From the cell containing the given text, extract its center point as [x, y] coordinate. 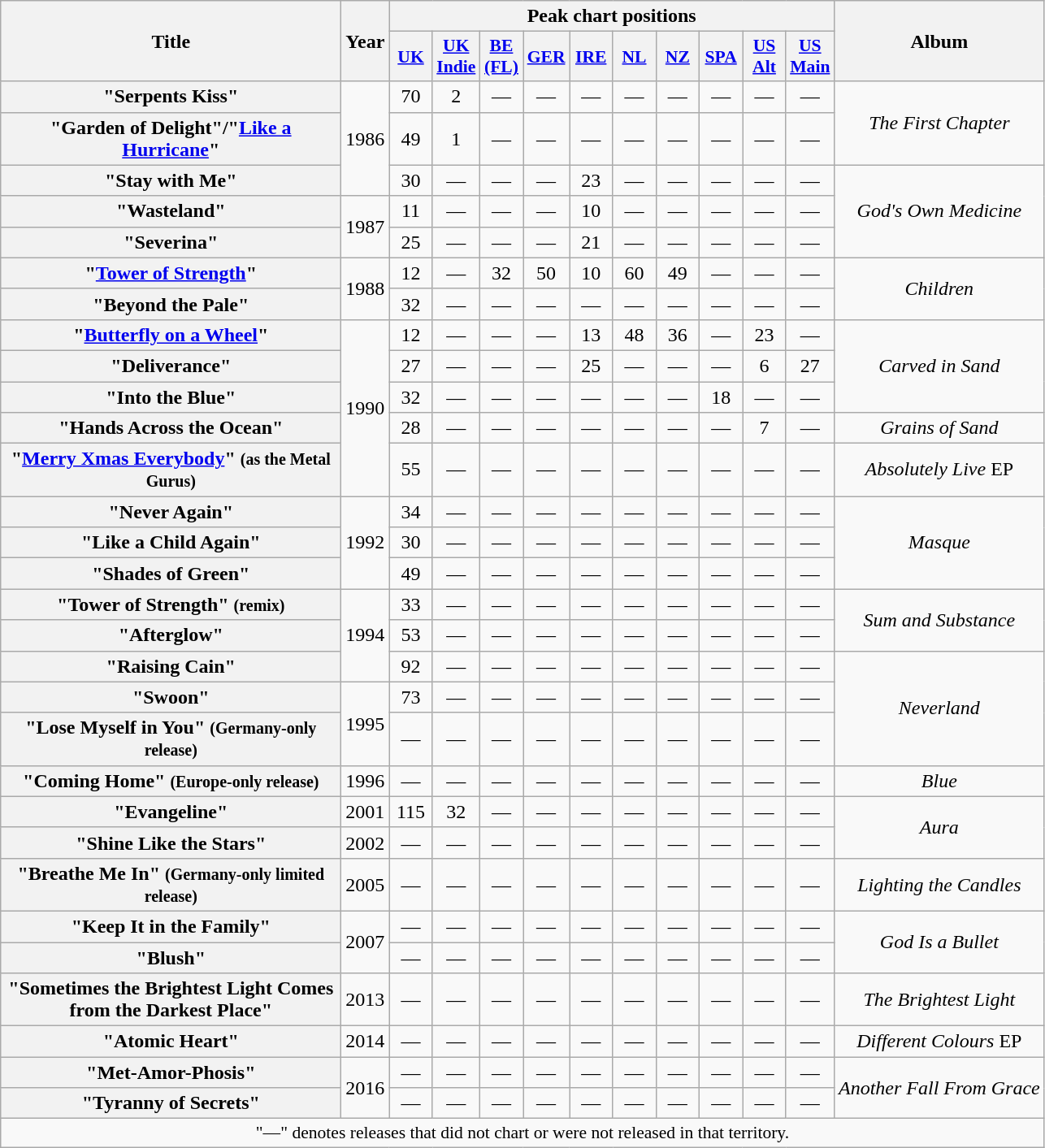
53 [411, 635]
2005 [366, 884]
1986 [366, 138]
"Severina" [171, 242]
Year [366, 41]
"Deliverance" [171, 366]
"Keep It in the Family" [171, 926]
SPA [722, 57]
"Never Again" [171, 512]
UK [411, 57]
1987 [366, 227]
Carved in Sand [939, 366]
"Tyranny of Secrets" [171, 1103]
"Blush" [171, 958]
God Is a Bullet [939, 942]
"Serpents Kiss" [171, 97]
1996 [366, 781]
33 [411, 604]
"Tower of Strength" (remix) [171, 604]
"Shades of Green" [171, 574]
48 [634, 335]
"Breathe Me In" (Germany-only limited release) [171, 884]
IRE [592, 57]
BE (FL) [501, 57]
Sum and Substance [939, 620]
1990 [366, 408]
70 [411, 97]
21 [592, 242]
"Atomic Heart" [171, 1042]
"Beyond the Pale" [171, 304]
2016 [366, 1088]
"Afterglow" [171, 635]
NL [634, 57]
"Shine Like the Stars" [171, 843]
92 [411, 666]
Neverland [939, 708]
"Wasteland" [171, 211]
1994 [366, 635]
2001 [366, 812]
"Merry Xmas Everybody" (as the Metal Gurus) [171, 470]
2013 [366, 999]
2002 [366, 843]
55 [411, 470]
"Like a Child Again" [171, 543]
NZ [678, 57]
Another Fall From Grace [939, 1088]
13 [592, 335]
"Hands Across the Ocean" [171, 428]
"Swoon" [171, 697]
7 [764, 428]
2007 [366, 942]
1988 [366, 288]
"—" denotes releases that did not chart or were not released in that territory. [522, 1133]
Aura [939, 827]
60 [634, 273]
The First Chapter [939, 123]
"Evangeline" [171, 812]
2014 [366, 1042]
UK Indie [456, 57]
Children [939, 288]
1992 [366, 543]
Blue [939, 781]
6 [764, 366]
US Main [809, 57]
"Met-Amor-Phosis" [171, 1072]
"Into the Blue" [171, 397]
Peak chart positions [612, 16]
"Sometimes the Brightest Light Comes from the Darkest Place" [171, 999]
Different Colours EP [939, 1042]
Album [939, 41]
1 [456, 138]
115 [411, 812]
God's Own Medicine [939, 211]
"Garden of Delight"/"Like a Hurricane" [171, 138]
GER [546, 57]
"Tower of Strength" [171, 273]
The Brightest Light [939, 999]
1995 [366, 723]
"Raising Cain" [171, 666]
Title [171, 41]
Grains of Sand [939, 428]
US Alt [764, 57]
2 [456, 97]
Lighting the Candles [939, 884]
18 [722, 397]
11 [411, 211]
"Butterfly on a Wheel" [171, 335]
"Coming Home" (Europe-only release) [171, 781]
36 [678, 335]
34 [411, 512]
50 [546, 273]
"Stay with Me" [171, 180]
Absolutely Live EP [939, 470]
Masque [939, 543]
28 [411, 428]
73 [411, 697]
"Lose Myself in You" (Germany-only release) [171, 739]
